Locate the cell with the specified text and output its (x, y) center coordinate. 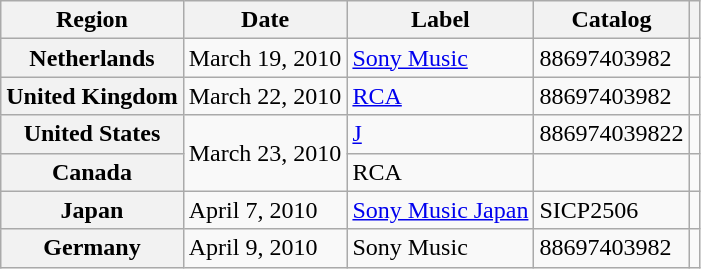
March 22, 2010 (265, 96)
April 9, 2010 (265, 248)
J (440, 134)
United Kingdom (92, 96)
Sony Music Japan (440, 210)
March 19, 2010 (265, 58)
Canada (92, 172)
Netherlands (92, 58)
Germany (92, 248)
886974039822 (612, 134)
Date (265, 20)
Japan (92, 210)
Region (92, 20)
April 7, 2010 (265, 210)
Catalog (612, 20)
Label (440, 20)
United States (92, 134)
March 23, 2010 (265, 153)
SICP2506 (612, 210)
